Detect which cell encompasses the target text, then output its (x, y) center coordinate. 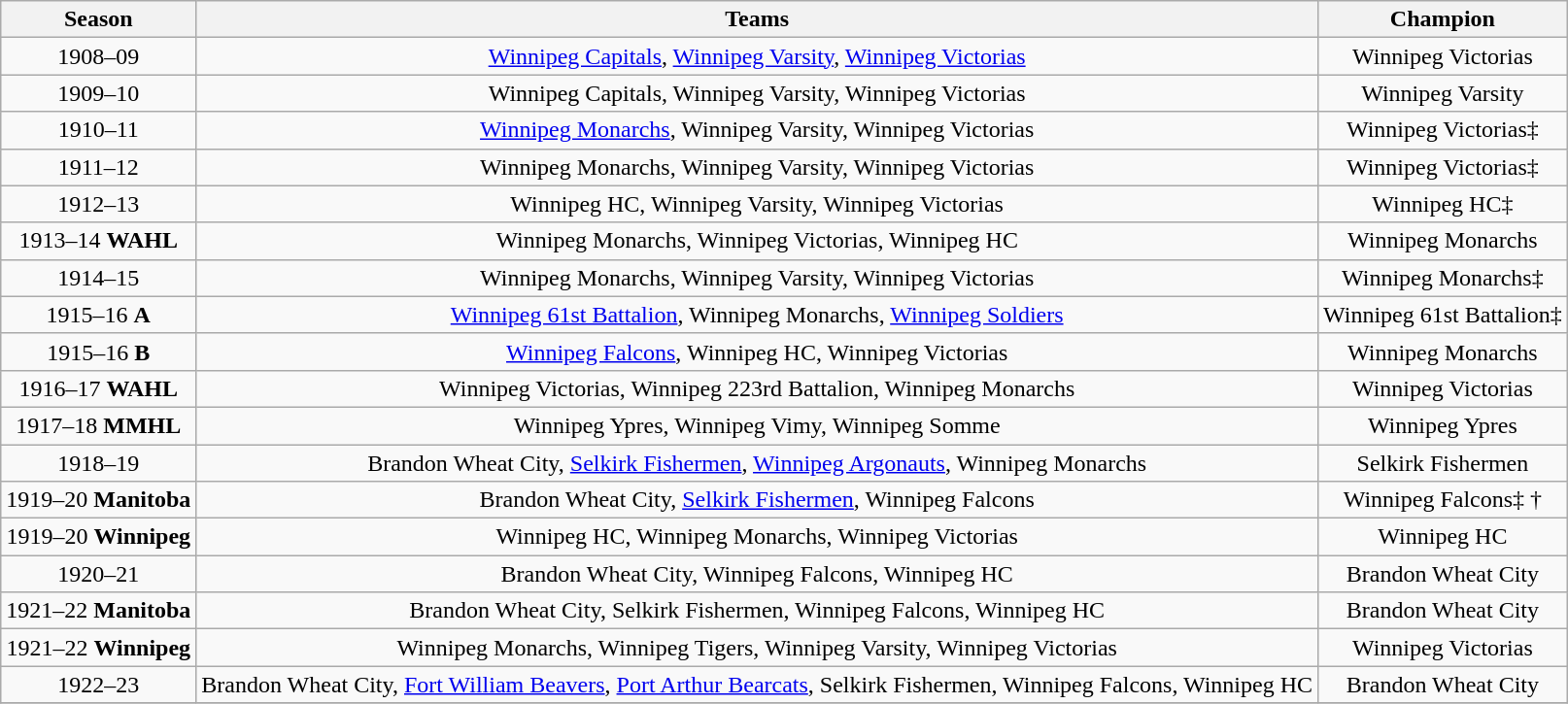
Brandon Wheat City, Selkirk Fishermen, Winnipeg Falcons (758, 500)
Brandon Wheat City, Winnipeg Falcons, Winnipeg HC (758, 574)
Selkirk Fishermen (1444, 463)
1919–20 Winnipeg (99, 537)
1921–22 Winnipeg (99, 648)
1918–19 (99, 463)
Winnipeg Ypres, Winnipeg Vimy, Winnipeg Somme (758, 425)
Winnipeg Monarchs, Winnipeg Victorias, Winnipeg HC (758, 241)
1919–20 Manitoba (99, 500)
Winnipeg HC‡ (1444, 204)
Winnipeg 61st Battalion, Winnipeg Monarchs, Winnipeg Soldiers (758, 315)
Winnipeg Falcons‡ † (1444, 500)
1908–09 (99, 56)
Brandon Wheat City, Fort William Beavers, Port Arthur Bearcats, Selkirk Fishermen, Winnipeg Falcons, Winnipeg HC (758, 685)
Teams (758, 19)
Winnipeg Ypres (1444, 425)
Winnipeg HC, Winnipeg Varsity, Winnipeg Victorias (758, 204)
Winnipeg Varsity (1444, 93)
Champion (1444, 19)
1915–16 A (99, 315)
1910–11 (99, 130)
1912–13 (99, 204)
Winnipeg 61st Battalion‡ (1444, 315)
Winnipeg Monarchs, Winnipeg Tigers, Winnipeg Varsity, Winnipeg Victorias (758, 648)
1920–21 (99, 574)
1922–23 (99, 685)
Brandon Wheat City, Selkirk Fishermen, Winnipeg Argonauts, Winnipeg Monarchs (758, 463)
1913–14 WAHL (99, 241)
1914–15 (99, 278)
Winnipeg HC, Winnipeg Monarchs, Winnipeg Victorias (758, 537)
1917–18 MMHL (99, 425)
Winnipeg Victorias, Winnipeg 223rd Battalion, Winnipeg Monarchs (758, 388)
1909–10 (99, 93)
Winnipeg Monarchs‡ (1444, 278)
1915–16 B (99, 352)
1911–12 (99, 167)
Winnipeg HC (1444, 537)
Season (99, 19)
1921–22 Manitoba (99, 611)
1916–17 WAHL (99, 388)
Winnipeg Falcons, Winnipeg HC, Winnipeg Victorias (758, 352)
Brandon Wheat City, Selkirk Fishermen, Winnipeg Falcons, Winnipeg HC (758, 611)
